Scan for the cell matching the given text and deliver its [x, y] coordinate at center. 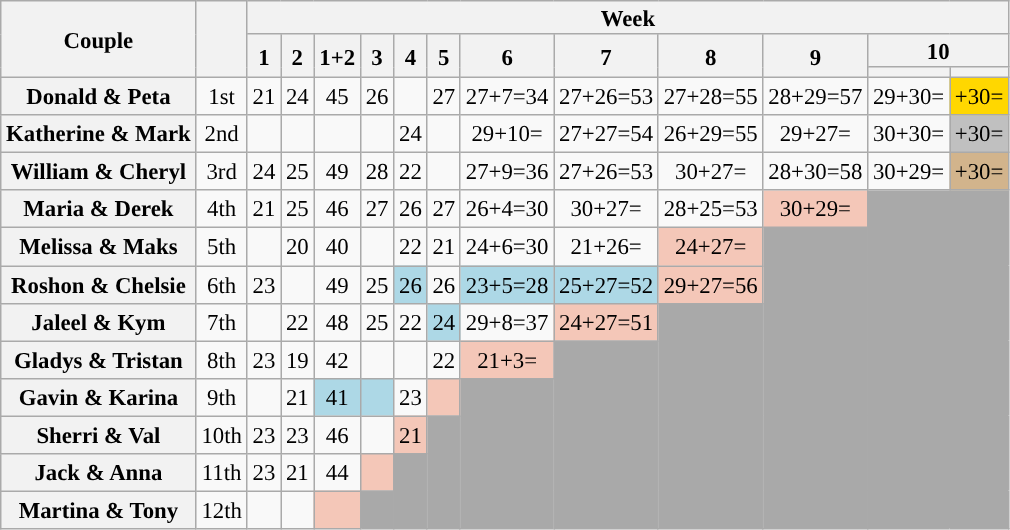
Jaleel & Kym [98, 322]
Maria & Derek [98, 209]
23+5=28 [506, 285]
2nd [222, 134]
24+27=51 [606, 322]
9th [222, 397]
20 [298, 247]
29+10= [506, 134]
19 [298, 360]
Sherri & Val [98, 435]
10th [222, 435]
26+4=30 [506, 209]
21+3= [506, 360]
1+2 [337, 56]
40 [337, 247]
28+30=58 [816, 172]
1st [222, 97]
11th [222, 473]
Couple [98, 40]
7th [222, 322]
28 [376, 172]
29+8=37 [506, 322]
25+27=52 [606, 285]
William & Cheryl [98, 172]
6 [506, 56]
12th [222, 510]
1 [264, 56]
4th [222, 209]
6th [222, 285]
5th [222, 247]
24+6=30 [506, 247]
Katherine & Mark [98, 134]
28+29=57 [816, 97]
10 [938, 50]
28+25=53 [710, 209]
41 [337, 397]
9 [816, 56]
27+9=36 [506, 172]
42 [337, 360]
30+30= [909, 134]
Gavin & Karina [98, 397]
Jack & Anna [98, 473]
8th [222, 360]
44 [337, 473]
21+26= [606, 247]
7 [606, 56]
27+7=34 [506, 97]
29+27=56 [710, 285]
Martina & Tony [98, 510]
29+30= [909, 97]
8 [710, 56]
5 [444, 56]
Donald & Peta [98, 97]
Week [628, 18]
27+27=54 [606, 134]
48 [337, 322]
27+28=55 [710, 97]
Melissa & Maks [98, 247]
3rd [222, 172]
Roshon & Chelsie [98, 285]
24+27= [710, 247]
4 [410, 56]
29+27= [816, 134]
45 [337, 97]
26+29=55 [710, 134]
3 [376, 56]
Gladys & Tristan [98, 360]
2 [298, 56]
